Return (x, y) of the center of cell containing provided text 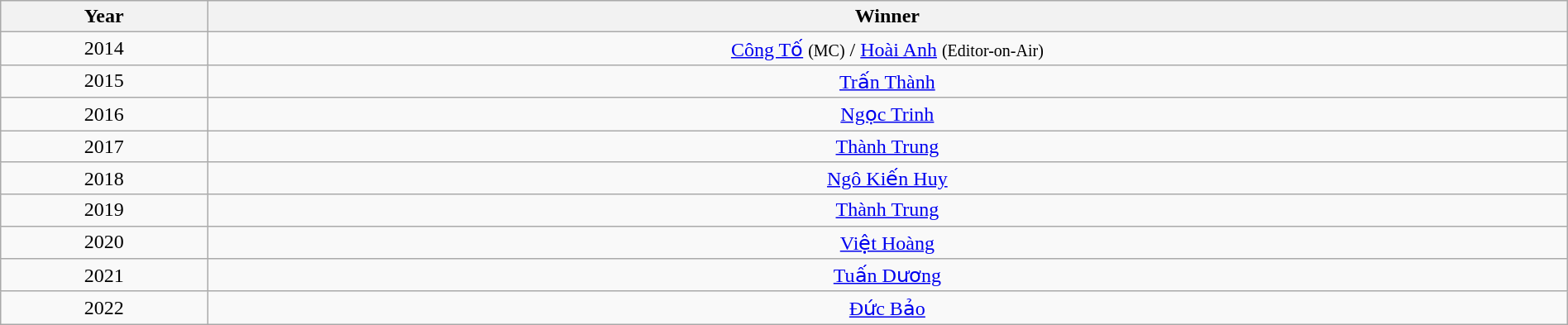
Year (104, 17)
2015 (104, 81)
2022 (104, 308)
Việt Hoàng (887, 242)
Ngọc Trinh (887, 114)
Trấn Thành (887, 81)
2021 (104, 275)
2019 (104, 210)
Tuấn Dương (887, 275)
Ngô Kiến Huy (887, 179)
2016 (104, 114)
2018 (104, 179)
2014 (104, 49)
Đức Bảo (887, 308)
2017 (104, 146)
2020 (104, 242)
Winner (887, 17)
Công Tố (MC) / Hoài Anh (Editor-on-Air) (887, 49)
